Capture the cell that displays the provided text and extract its [X, Y] central coordinate. 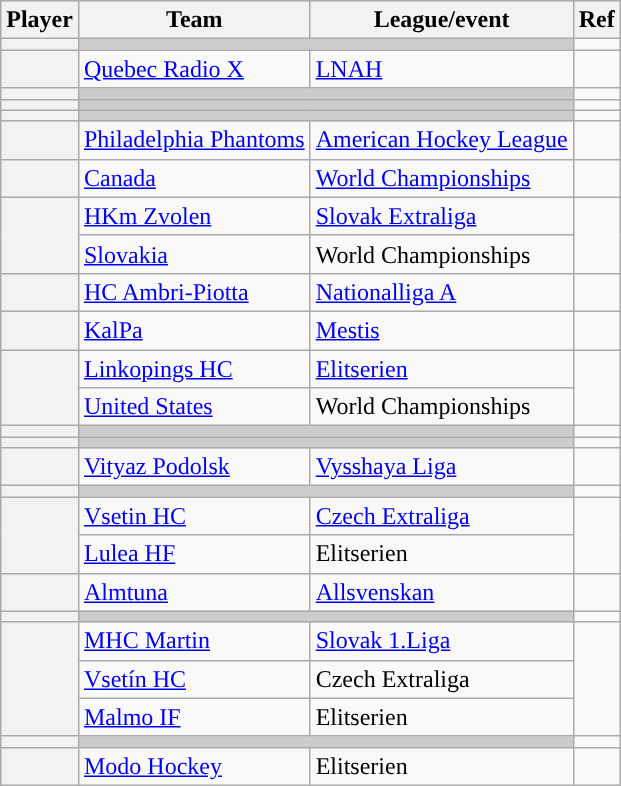
Philadelphia Phantoms [194, 140]
Malmo IF [194, 717]
Vsetín HC [194, 679]
Quebec Radio X [194, 69]
Linkopings HC [194, 369]
American Hockey League [442, 140]
Vityaz Podolsk [194, 467]
Modo Hockey [194, 766]
KalPa [194, 330]
Team [194, 20]
LNAH [442, 69]
Nationalliga A [442, 292]
Almtuna [194, 592]
League/event [442, 20]
Slovak Extraliga [442, 216]
Mestis [442, 330]
Canada [194, 178]
Vsetin HC [194, 516]
HKm Zvolen [194, 216]
Allsvenskan [442, 592]
MHC Martin [194, 641]
Player [40, 20]
Slovakia [194, 254]
Vysshaya Liga [442, 467]
United States [194, 407]
Ref [596, 20]
Slovak 1.Liga [442, 641]
HC Ambri-Piotta [194, 292]
Lulea HF [194, 554]
